Search for the cell housing the specified text and yield its [X, Y] center coordinate. 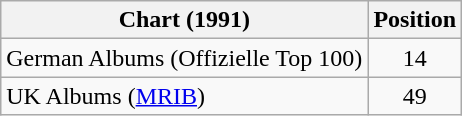
German Albums (Offizielle Top 100) [184, 58]
49 [415, 96]
Chart (1991) [184, 20]
14 [415, 58]
UK Albums (MRIB) [184, 96]
Position [415, 20]
